Detect which cell encompasses the target text, then output its (x, y) center coordinate. 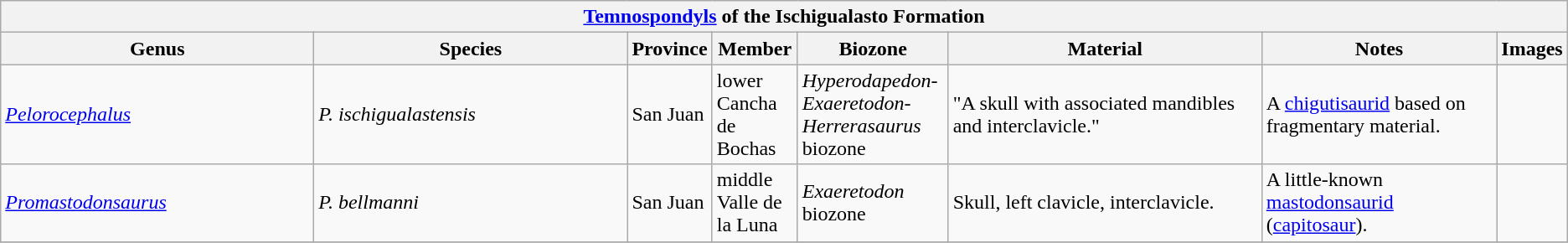
"A skull with associated mandibles and interclavicle." (1105, 114)
Skull, left clavicle, interclavicle. (1105, 203)
Promastodonsaurus (157, 203)
Exaeretodon biozone (873, 203)
Genus (157, 49)
A chigutisaurid based on fragmentary material. (1379, 114)
Temnospondyls of the Ischigualasto Formation (784, 17)
Notes (1379, 49)
A little-known mastodonsaurid (capitosaur). (1379, 203)
P. bellmanni (471, 203)
Biozone (873, 49)
Images (1532, 49)
middle Valle de la Luna (755, 203)
Province (670, 49)
Hyperodapedon-Exaeretodon-Herrerasaurus biozone (873, 114)
Material (1105, 49)
lower Cancha de Bochas (755, 114)
Pelorocephalus (157, 114)
Species (471, 49)
Member (755, 49)
P. ischigualastensis (471, 114)
